Return the [x, y] coordinate for the center point of the cell that contains the specified text.  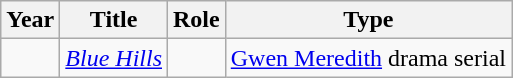
Role [197, 20]
Year [30, 20]
Type [368, 20]
Gwen Meredith drama serial [368, 58]
Blue Hills [114, 58]
Title [114, 20]
